Detect which cell encompasses the target text, then output its (x, y) center coordinate. 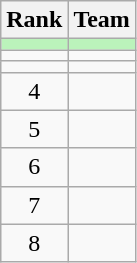
5 (34, 129)
Rank (34, 20)
Team (102, 20)
4 (34, 91)
6 (34, 167)
8 (34, 243)
7 (34, 205)
